Identify which cell holds the provided text, then report its [x, y] central coordinate. 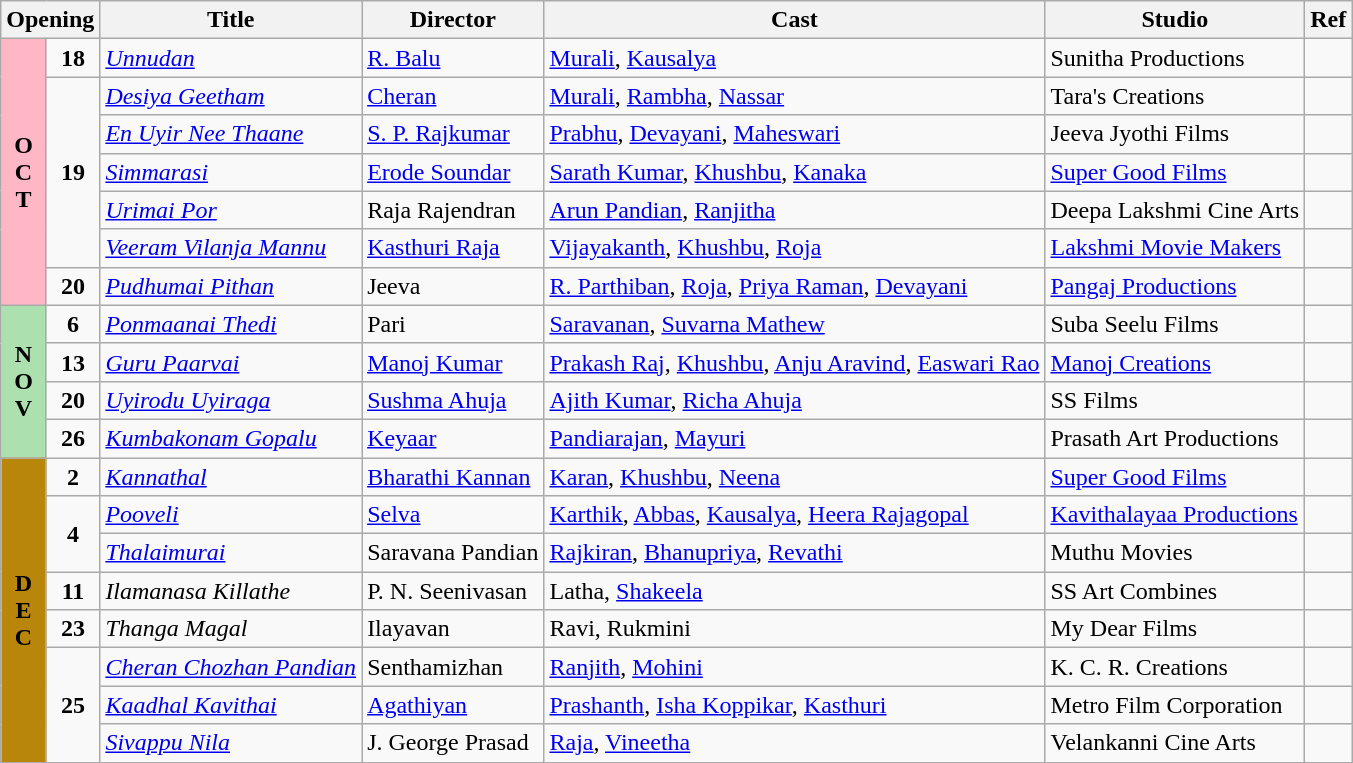
Kasthuri Raja [453, 248]
Director [453, 20]
Kumbakonam Gopalu [231, 438]
Thanga Magal [231, 629]
Cast [794, 20]
Prasath Art Productions [1175, 438]
R. Parthiban, Roja, Priya Raman, Devayani [794, 286]
Vijayakanth, Khushbu, Roja [794, 248]
Pooveli [231, 515]
Ilamanasa Killathe [231, 591]
Velankanni Cine Arts [1175, 743]
Pudhumai Pithan [231, 286]
Uyirodu Uyiraga [231, 400]
Senthamizhan [453, 667]
26 [73, 438]
Urimai Por [231, 210]
Sivappu Nila [231, 743]
Ilayavan [453, 629]
DEC [24, 610]
Veeram Vilanja Mannu [231, 248]
Cheran [453, 96]
Deepa Lakshmi Cine Arts [1175, 210]
Latha, Shakeela [794, 591]
Metro Film Corporation [1175, 705]
Murali, Kausalya [794, 58]
Opening [50, 20]
Bharathi Kannan [453, 477]
Ref [1328, 20]
Manoj Creations [1175, 362]
Prabhu, Devayani, Maheswari [794, 134]
Unnudan [231, 58]
Ranjith, Mohini [794, 667]
Pandiarajan, Mayuri [794, 438]
My Dear Films [1175, 629]
Murali, Rambha, Nassar [794, 96]
En Uyir Nee Thaane [231, 134]
Cheran Chozhan Pandian [231, 667]
Sunitha Productions [1175, 58]
Saravanan, Suvarna Mathew [794, 324]
Thalaimurai [231, 553]
23 [73, 629]
Rajkiran, Bhanupriya, Revathi [794, 553]
Selva [453, 515]
Pangaj Productions [1175, 286]
Desiya Geetham [231, 96]
Saravana Pandian [453, 553]
Prakash Raj, Khushbu, Anju Aravind, Easwari Rao [794, 362]
SS Films [1175, 400]
Ravi, Rukmini [794, 629]
Kannathal [231, 477]
19 [73, 172]
Manoj Kumar [453, 362]
Keyaar [453, 438]
Kavithalayaa Productions [1175, 515]
Tara's Creations [1175, 96]
Raja Rajendran [453, 210]
18 [73, 58]
Sarath Kumar, Khushbu, Kanaka [794, 172]
Ponmaanai Thedi [231, 324]
Erode Soundar [453, 172]
Karthik, Abbas, Kausalya, Heera Rajagopal [794, 515]
Sushma Ahuja [453, 400]
Kaadhal Kavithai [231, 705]
25 [73, 705]
NOV [24, 381]
Prashanth, Isha Koppikar, Kasthuri [794, 705]
Pari [453, 324]
Karan, Khushbu, Neena [794, 477]
11 [73, 591]
OCT [24, 172]
Lakshmi Movie Makers [1175, 248]
Ajith Kumar, Richa Ahuja [794, 400]
Guru Paarvai [231, 362]
S. P. Rajkumar [453, 134]
K. C. R. Creations [1175, 667]
Agathiyan [453, 705]
Raja, Vineetha [794, 743]
R. Balu [453, 58]
J. George Prasad [453, 743]
Simmarasi [231, 172]
Suba Seelu Films [1175, 324]
Arun Pandian, Ranjitha [794, 210]
P. N. Seenivasan [453, 591]
Jeeva [453, 286]
2 [73, 477]
Muthu Movies [1175, 553]
Jeeva Jyothi Films [1175, 134]
4 [73, 534]
6 [73, 324]
SS Art Combines [1175, 591]
Title [231, 20]
13 [73, 362]
Studio [1175, 20]
